Detect which cell encompasses the target text, then output its (x, y) center coordinate. 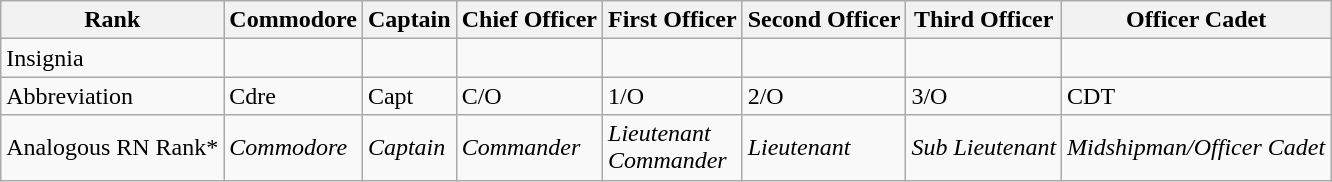
Capt (409, 96)
Rank (112, 20)
Third Officer (984, 20)
Analogous RN Rank* (112, 148)
Insignia (112, 58)
Officer Cadet (1196, 20)
Chief Officer (529, 20)
Sub Lieutenant (984, 148)
2/O (824, 96)
Second Officer (824, 20)
Commander (529, 148)
CDT (1196, 96)
Abbreviation (112, 96)
LieutenantCommander (673, 148)
First Officer (673, 20)
1/O (673, 96)
3/O (984, 96)
Midshipman/Officer Cadet (1196, 148)
Lieutenant (824, 148)
C/O (529, 96)
Cdre (294, 96)
